Provide the (X, Y) coordinate of the cell's center where the given text is located.  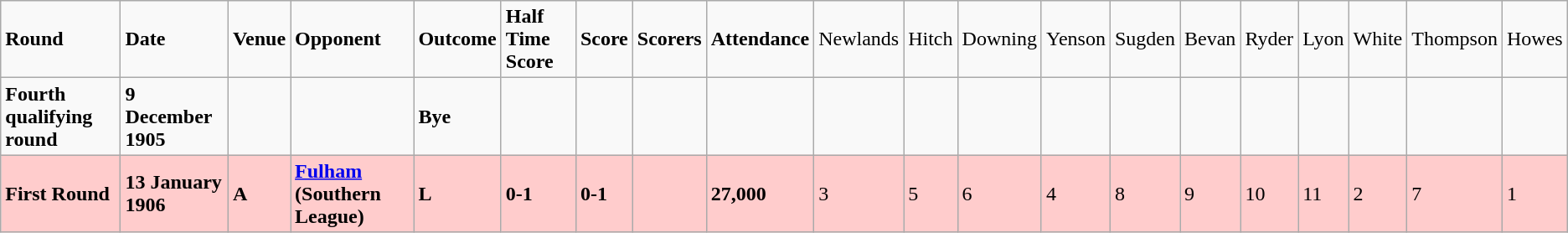
Hitch (931, 39)
Fulham (Southern League) (352, 194)
9 (1210, 194)
A (259, 194)
Scorers (669, 39)
Ryder (1270, 39)
11 (1323, 194)
Newlands (859, 39)
Opponent (352, 39)
Sugden (1144, 39)
Half Time Score (538, 39)
Date (174, 39)
Thompson (1455, 39)
Bevan (1210, 39)
Venue (259, 39)
7 (1455, 194)
Round (60, 39)
Downing (999, 39)
Attendance (760, 39)
Lyon (1323, 39)
6 (999, 194)
2 (1378, 194)
8 (1144, 194)
3 (859, 194)
27,000 (760, 194)
Outcome (457, 39)
L (457, 194)
Bye (457, 116)
Yenson (1075, 39)
White (1378, 39)
First Round (60, 194)
Howes (1534, 39)
1 (1534, 194)
4 (1075, 194)
9 December 1905 (174, 116)
13 January 1906 (174, 194)
Score (604, 39)
10 (1270, 194)
Fourth qualifying round (60, 116)
5 (931, 194)
